Capture the cell that displays the provided text and extract its (X, Y) central coordinate. 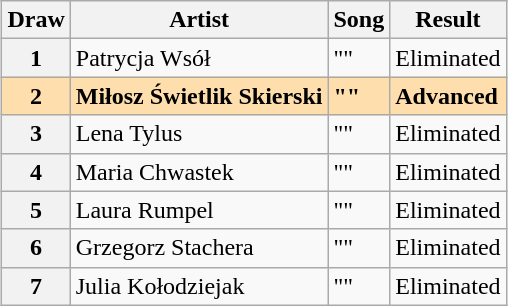
Lena Tylus (199, 134)
Result (448, 20)
4 (36, 172)
7 (36, 286)
Song (359, 20)
5 (36, 210)
1 (36, 58)
Patrycja Wsół (199, 58)
Laura Rumpel (199, 210)
Grzegorz Stachera (199, 248)
2 (36, 96)
Advanced (448, 96)
Artist (199, 20)
Julia Kołodziejak (199, 286)
Draw (36, 20)
6 (36, 248)
Miłosz Świetlik Skierski (199, 96)
3 (36, 134)
Maria Chwastek (199, 172)
